Detect which cell encompasses the target text, then output its [x, y] center coordinate. 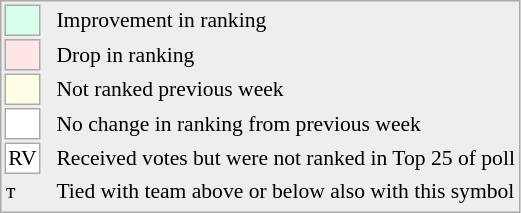
Improvement in ranking [286, 20]
Tied with team above or below also with this symbol [286, 191]
No change in ranking from previous week [286, 124]
Received votes but were not ranked in Top 25 of poll [286, 158]
т [22, 191]
Drop in ranking [286, 55]
Not ranked previous week [286, 90]
RV [22, 158]
